Extract the (x, y) coordinate from the center of the cell holding the provided text.  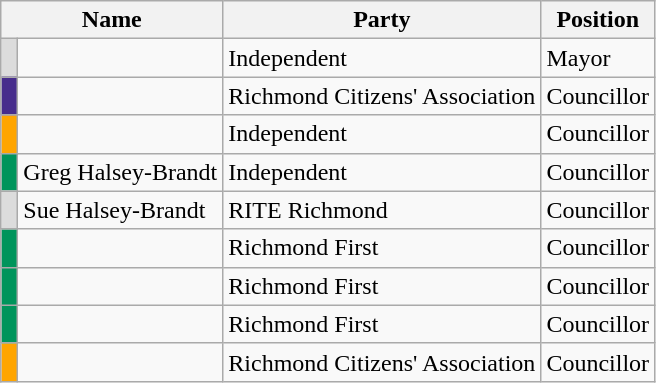
Position (598, 20)
RITE Richmond (382, 210)
Greg Halsey-Brandt (120, 172)
Mayor (598, 58)
Party (382, 20)
Sue Halsey-Brandt (120, 210)
Name (112, 20)
